Search for the cell housing the specified text and yield its (X, Y) center coordinate. 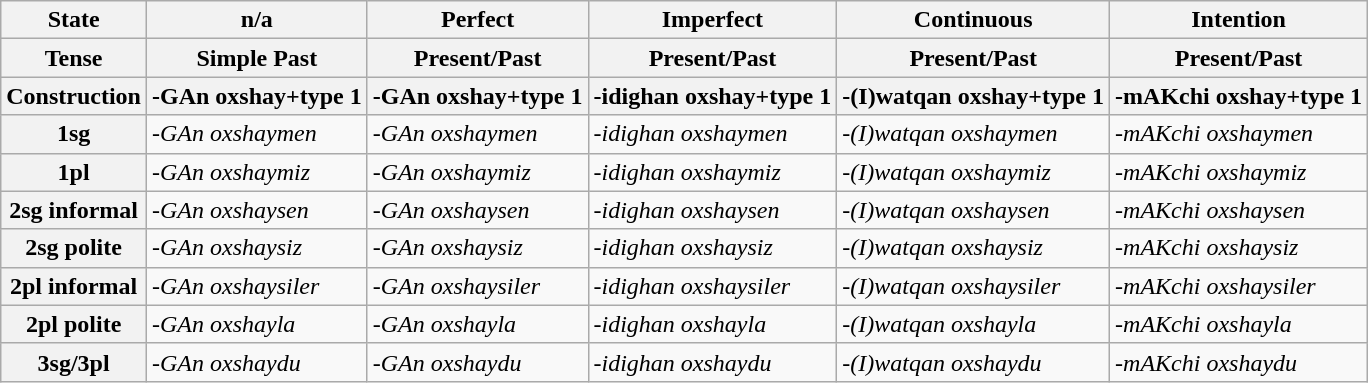
-(I)watqan oxshaymiz (974, 172)
-idighan oxshaysiz (712, 248)
2sg polite (74, 248)
-idighan oxshaysiler (712, 286)
Simple Past (256, 58)
2pl polite (74, 324)
-mAKchi oxshaymiz (1239, 172)
-mAKchi oxshaysiler (1239, 286)
-idighan oxshaydu (712, 362)
-mAKchi oxshaydu (1239, 362)
-idighan oxshaymen (712, 134)
-(I)watqan oxshay+type 1 (974, 96)
Tense (74, 58)
-(I)watqan oxshaysiler (974, 286)
-idighan oxshay+type 1 (712, 96)
2sg informal (74, 210)
Imperfect (712, 20)
-(I)watqan oxshayla (974, 324)
-idighan oxshaysen (712, 210)
-mAKchi oxshaysiz (1239, 248)
Continuous (974, 20)
3sg/3pl (74, 362)
-(I)watqan oxshaysiz (974, 248)
Intention (1239, 20)
-mAKchi oxshaysen (1239, 210)
-mAKchi oxshayla (1239, 324)
-(I)watqan oxshaysen (974, 210)
n/a (256, 20)
State (74, 20)
-idighan oxshayla (712, 324)
Perfect (478, 20)
1sg (74, 134)
Construction (74, 96)
2pl informal (74, 286)
-(I)watqan oxshaydu (974, 362)
-(I)watqan oxshaymen (974, 134)
-mAKchi oxshaymen (1239, 134)
1pl (74, 172)
-idighan oxshaymiz (712, 172)
-mAKchi oxshay+type 1 (1239, 96)
